Scan for the cell matching the given text and deliver its (X, Y) coordinate at center. 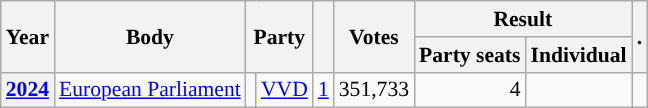
VVD (284, 90)
Result (523, 19)
2024 (28, 90)
4 (470, 90)
Individual (578, 55)
Year (28, 36)
Party (280, 36)
Votes (374, 36)
351,733 (374, 90)
Party seats (470, 55)
1 (324, 90)
Body (150, 36)
European Parliament (150, 90)
. (640, 36)
